Identify which cell holds the provided text, then report its (x, y) central coordinate. 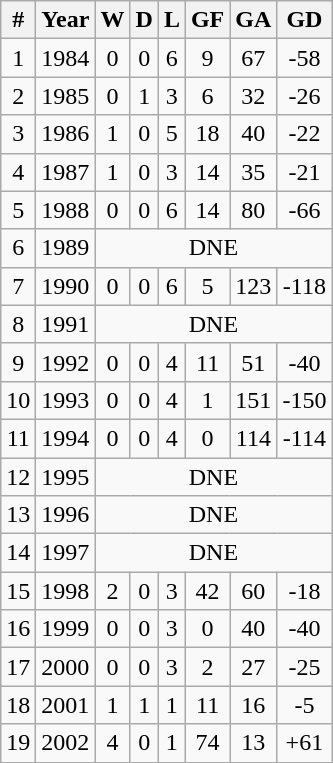
1991 (66, 324)
32 (254, 96)
51 (254, 362)
-21 (304, 172)
-150 (304, 400)
2002 (66, 743)
1993 (66, 400)
+61 (304, 743)
60 (254, 591)
1995 (66, 477)
2001 (66, 705)
D (144, 20)
10 (18, 400)
1989 (66, 248)
-118 (304, 286)
-22 (304, 134)
17 (18, 667)
123 (254, 286)
-58 (304, 58)
GD (304, 20)
Year (66, 20)
19 (18, 743)
GF (207, 20)
# (18, 20)
151 (254, 400)
114 (254, 438)
1990 (66, 286)
1988 (66, 210)
1986 (66, 134)
L (172, 20)
80 (254, 210)
-114 (304, 438)
1992 (66, 362)
2000 (66, 667)
-18 (304, 591)
-66 (304, 210)
1984 (66, 58)
7 (18, 286)
1998 (66, 591)
35 (254, 172)
12 (18, 477)
74 (207, 743)
27 (254, 667)
-5 (304, 705)
1987 (66, 172)
15 (18, 591)
-26 (304, 96)
42 (207, 591)
67 (254, 58)
1999 (66, 629)
1985 (66, 96)
GA (254, 20)
8 (18, 324)
W (112, 20)
1994 (66, 438)
1997 (66, 553)
1996 (66, 515)
-25 (304, 667)
